For the text-containing cell, return its midpoint in (X, Y) coordinate format. 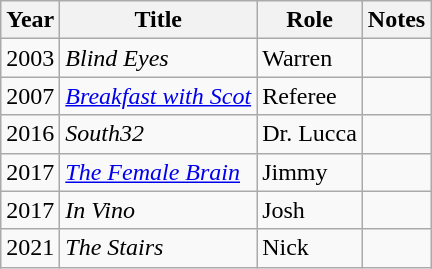
In Vino (158, 210)
2007 (30, 96)
Jimmy (310, 172)
Title (158, 20)
2003 (30, 58)
Dr. Lucca (310, 134)
Referee (310, 96)
Josh (310, 210)
Role (310, 20)
Notes (396, 20)
The Stairs (158, 248)
2016 (30, 134)
The Female Brain (158, 172)
Nick (310, 248)
Breakfast with Scot (158, 96)
2021 (30, 248)
Warren (310, 58)
Blind Eyes (158, 58)
South32 (158, 134)
Year (30, 20)
